Scan for the cell matching the given text and deliver its [X, Y] coordinate at center. 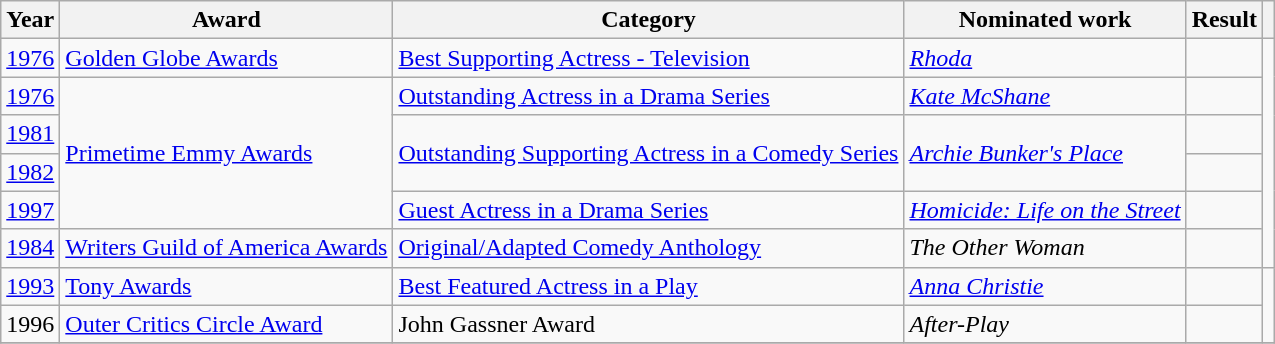
Rhoda [1045, 58]
Best Supporting Actress - Television [648, 58]
Guest Actress in a Drama Series [648, 210]
1982 [30, 172]
Writers Guild of America Awards [226, 248]
Tony Awards [226, 286]
After-Play [1045, 324]
Homicide: Life on the Street [1045, 210]
1993 [30, 286]
Anna Christie [1045, 286]
1984 [30, 248]
Outer Critics Circle Award [226, 324]
Golden Globe Awards [226, 58]
Best Featured Actress in a Play [648, 286]
Result [1224, 20]
Award [226, 20]
Outstanding Supporting Actress in a Comedy Series [648, 153]
1997 [30, 210]
Outstanding Actress in a Drama Series [648, 96]
Original/Adapted Comedy Anthology [648, 248]
Nominated work [1045, 20]
John Gassner Award [648, 324]
1996 [30, 324]
Kate McShane [1045, 96]
Archie Bunker's Place [1045, 153]
The Other Woman [1045, 248]
Year [30, 20]
Category [648, 20]
1981 [30, 134]
Primetime Emmy Awards [226, 153]
